Detect which cell encompasses the target text, then output its (x, y) center coordinate. 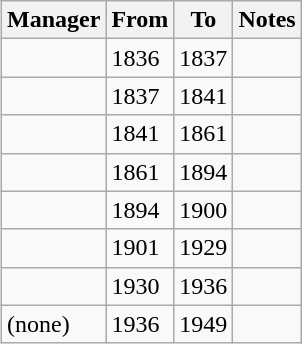
1836 (140, 58)
(none) (53, 324)
1900 (204, 210)
1930 (140, 286)
1929 (204, 248)
From (140, 20)
1949 (204, 324)
Manager (53, 20)
1901 (140, 248)
To (204, 20)
Notes (267, 20)
